Provide the (X, Y) coordinate of the cell's center where the given text is located.  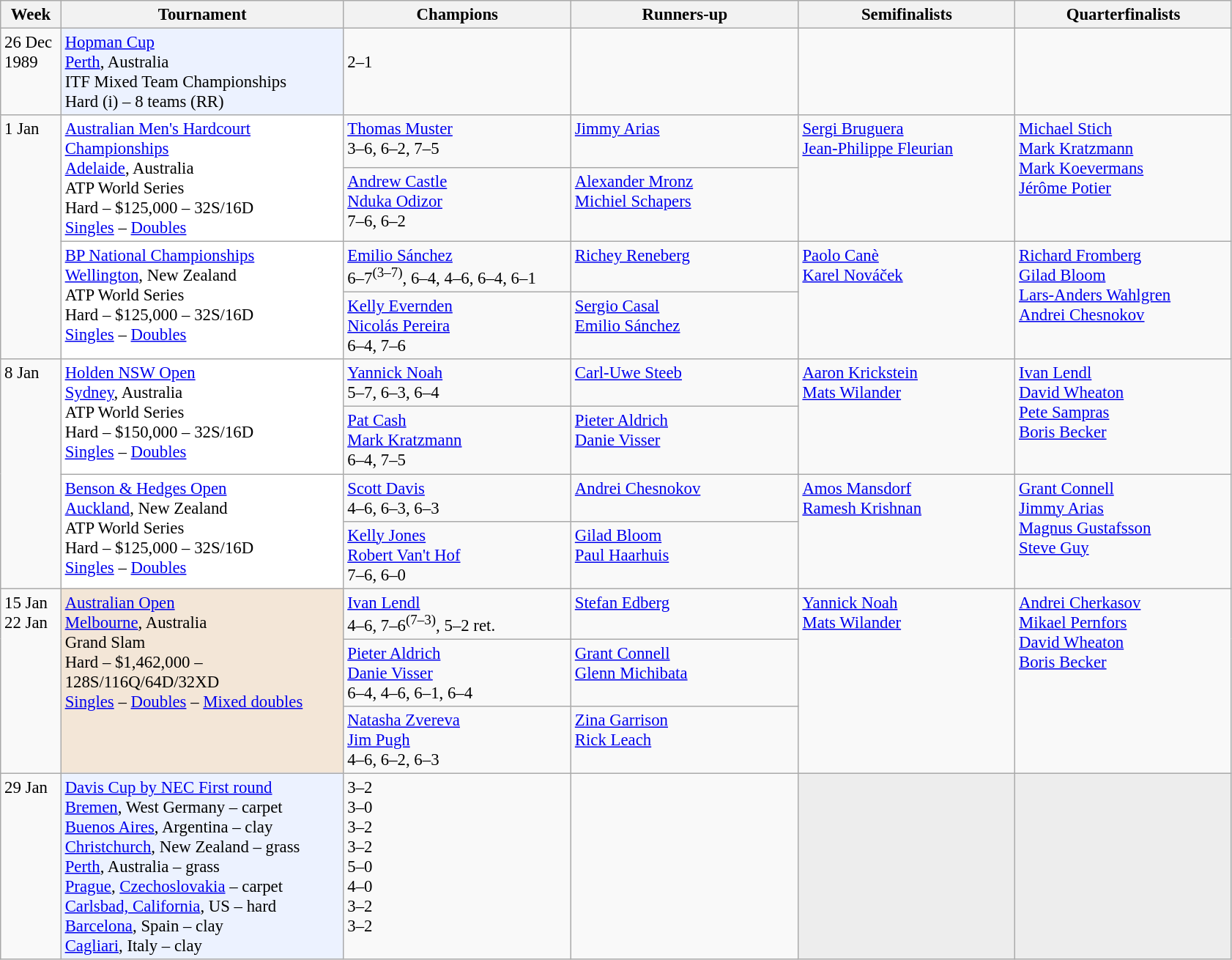
Holden NSW Open Sydney, Australia ATP World Series Hard – $150,000 – 32S/16D Singles – Doubles (202, 416)
Richard Fromberg Gilad Bloom Lars-Anders Wahlgren Andrei Chesnokov (1124, 300)
Benson & Hedges Open Auckland, New Zealand ATP World Series Hard – $125,000 – 32S/16D Singles – Doubles (202, 531)
Yannick Noah 5–7, 6–3, 6–4 (457, 383)
Thomas Muster 3–6, 6–2, 7–5 (457, 141)
Zina Garrison Rick Leach (686, 740)
Semifinalists (907, 15)
Yannick Noah Mats Wilander (907, 681)
Gilad Bloom Paul Haarhuis (686, 555)
29 Jan (31, 866)
Natasha Zvereva Jim Pugh 4–6, 6–2, 6–3 (457, 740)
Stefan Edberg (686, 614)
Emilio Sánchez 6–7(3–7), 6–4, 4–6, 6–4, 6–1 (457, 267)
Hopman Cup Perth, AustraliaITF Mixed Team Championships Hard (i) – 8 teams (RR) (202, 72)
Grant Connell Jimmy Arias Magnus Gustafsson Steve Guy (1124, 531)
Australian Men's Hardcourt Championships Adelaide, Australia ATP World Series Hard – $125,000 – 32S/16D Singles – Doubles (202, 179)
Kelly Jones Robert Van't Hof 7–6, 6–0 (457, 555)
8 Jan (31, 473)
Quarterfinalists (1124, 15)
Michael Stich Mark Kratzmann Mark Koevermans Jérôme Potier (1124, 179)
Amos Mansdorf Ramesh Krishnan (907, 531)
Ivan Lendl 4–6, 7–6(7–3), 5–2 ret. (457, 614)
Paolo Canè Karel Nováček (907, 300)
Pat Cash Mark Kratzmann 6–4, 7–5 (457, 440)
3–2 3–0 3–2 3–2 5–0 4–0 3–2 3–2 (457, 866)
Week (31, 15)
Jimmy Arias (686, 141)
Pieter Aldrich Danie Visser 6–4, 4–6, 6–1, 6–4 (457, 673)
Richey Reneberg (686, 267)
2–1 (457, 72)
Kelly Evernden Nicolás Pereira 6–4, 7–6 (457, 326)
Champions (457, 15)
15 Jan 22 Jan (31, 681)
1 Jan (31, 237)
Sergi Bruguera Jean-Philippe Fleurian (907, 179)
Andrei Chesnokov (686, 498)
Alexander Mronz Michiel Schapers (686, 204)
Australian Open Melbourne, Australia Grand Slam Hard – $1,462,000 – 128S/116Q/64D/32XD Singles – Doubles – Mixed doubles (202, 681)
26 Dec 1989 (31, 72)
Runners-up (686, 15)
Grant Connell Glenn Michibata (686, 673)
Carl-Uwe Steeb (686, 383)
Sergio Casal Emilio Sánchez (686, 326)
Tournament (202, 15)
Pieter Aldrich Danie Visser (686, 440)
Andrei Cherkasov Mikael Pernfors David Wheaton Boris Becker (1124, 681)
Ivan Lendl David Wheaton Pete Sampras Boris Becker (1124, 416)
Andrew Castle Nduka Odizor 7–6, 6–2 (457, 204)
Aaron Krickstein Mats Wilander (907, 416)
BP National Championships Wellington, New Zealand ATP World Series Hard – $125,000 – 32S/16D Singles – Doubles (202, 300)
Scott Davis 4–6, 6–3, 6–3 (457, 498)
